From the cell containing the given text, extract its center point as (x, y) coordinate. 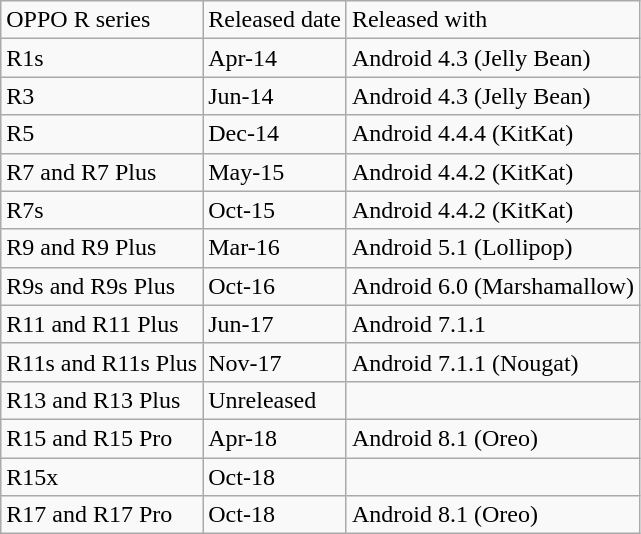
Dec-14 (275, 134)
Jun-17 (275, 324)
Jun-14 (275, 96)
R7 and R7 Plus (102, 172)
R15 and R15 Pro (102, 438)
Released date (275, 20)
Android 4.4.4 (KitKat) (492, 134)
Android 6.0 (Marshamallow) (492, 286)
R5 (102, 134)
Unreleased (275, 400)
Released with (492, 20)
Android 5.1 (Lollipop) (492, 248)
May-15 (275, 172)
Oct-16 (275, 286)
R13 and R13 Plus (102, 400)
R9s and R9s Plus (102, 286)
R15x (102, 477)
R11s and R11s Plus (102, 362)
R17 and R17 Pro (102, 515)
R1s (102, 58)
Android 7.1.1 (492, 324)
Android 7.1.1 (Nougat) (492, 362)
Apr-18 (275, 438)
Apr-14 (275, 58)
Nov-17 (275, 362)
R9 and R9 Plus (102, 248)
OPPO R series (102, 20)
R3 (102, 96)
Mar-16 (275, 248)
R11 and R11 Plus (102, 324)
Oct-15 (275, 210)
R7s (102, 210)
